From the cell containing the given text, extract its center point as [x, y] coordinate. 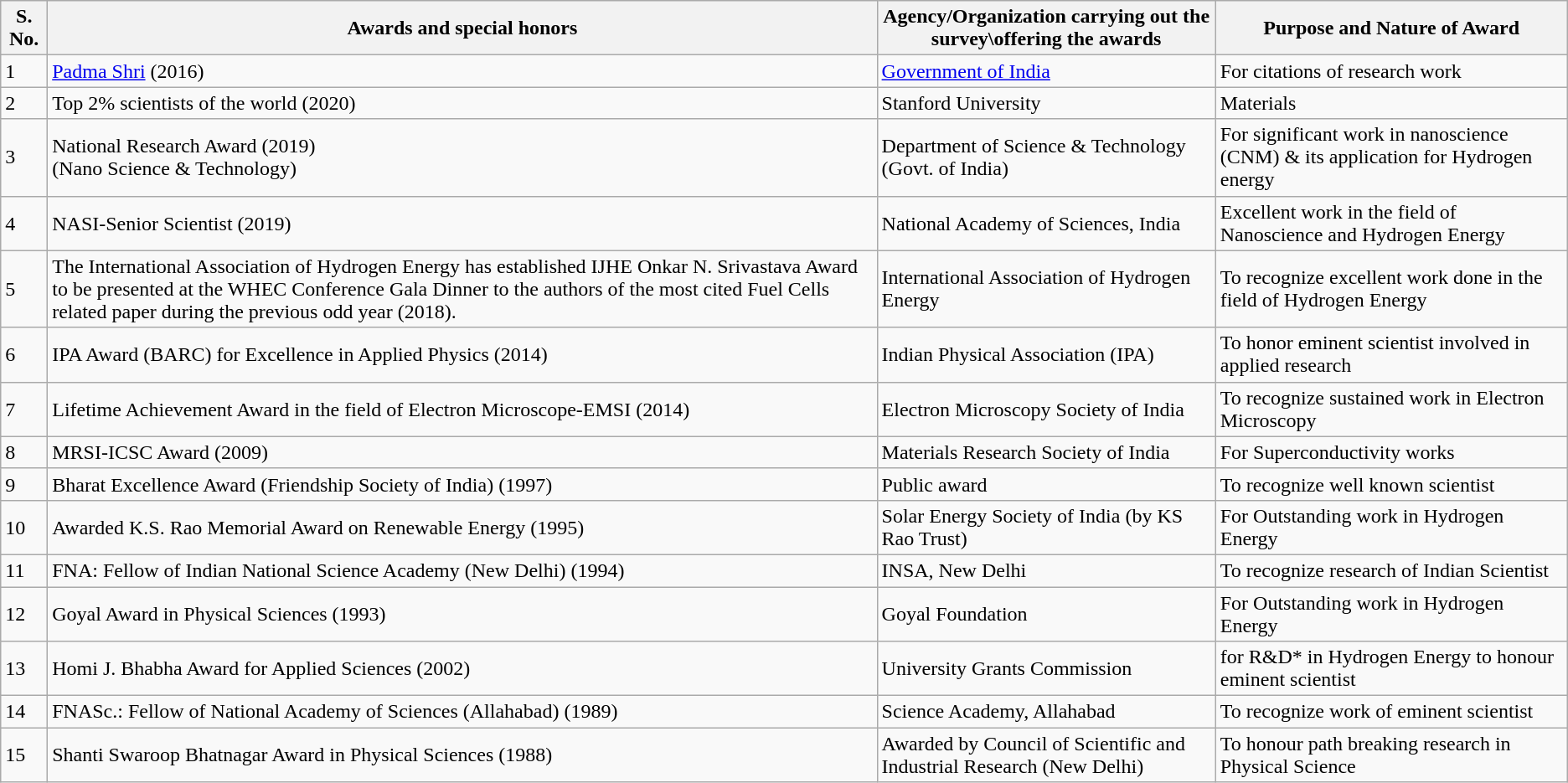
Stanford University [1046, 103]
Awards and special honors [462, 28]
To recognize work of eminent scientist [1391, 712]
Shanti Swaroop Bhatnagar Award in Physical Sciences (1988) [462, 755]
15 [24, 755]
Indian Physical Association (IPA) [1046, 355]
Purpose and Nature of Award [1391, 28]
9 [24, 484]
Government of India [1046, 71]
Bharat Excellence Award (Friendship Society of India) (1997) [462, 484]
Materials Research Society of India [1046, 452]
Lifetime Achievement Award in the field of Electron Microscope-EMSI (2014) [462, 409]
For significant work in nanoscience (CNM) & its application for Hydrogen energy [1391, 157]
FNA: Fellow of Indian National Science Academy (New Delhi) (1994) [462, 570]
2 [24, 103]
Electron Microscopy Society of India [1046, 409]
Homi J. Bhabha Award for Applied Sciences (2002) [462, 668]
S. No. [24, 28]
14 [24, 712]
7 [24, 409]
1 [24, 71]
12 [24, 613]
For Superconductivity works [1391, 452]
To recognize research of Indian Scientist [1391, 570]
To recognize sustained work in Electron Microscopy [1391, 409]
13 [24, 668]
Goyal Foundation [1046, 613]
FNASc.: Fellow of National Academy of Sciences (Allahabad) (1989) [462, 712]
Science Academy, Allahabad [1046, 712]
for R&D* in Hydrogen Energy to honour eminent scientist [1391, 668]
National Research Award (2019)(Nano Science & Technology) [462, 157]
Department of Science & Technology(Govt. of India) [1046, 157]
Padma Shri (2016) [462, 71]
To honor eminent scientist involved in applied research [1391, 355]
To recognize well known scientist [1391, 484]
5 [24, 289]
IPA Award (BARC) for Excellence in Applied Physics (2014) [462, 355]
National Academy of Sciences, India [1046, 223]
Awarded by Council of Scientific and Industrial Research (New Delhi) [1046, 755]
International Association of Hydrogen Energy [1046, 289]
6 [24, 355]
INSA, New Delhi [1046, 570]
4 [24, 223]
For citations of research work [1391, 71]
Goyal Award in Physical Sciences (1993) [462, 613]
11 [24, 570]
Excellent work in the field of Nanoscience and Hydrogen Energy [1391, 223]
To honour path breaking research in Physical Science [1391, 755]
Top 2% scientists of the world (2020) [462, 103]
8 [24, 452]
NASI-Senior Scientist (2019) [462, 223]
Solar Energy Society of India (by KS Rao Trust) [1046, 528]
MRSI-ICSC Award (2009) [462, 452]
Agency/Organization carrying out the survey\offering the awards [1046, 28]
Awarded K.S. Rao Memorial Award on Renewable Energy (1995) [462, 528]
Materials [1391, 103]
3 [24, 157]
To recognize excellent work done in the field of Hydrogen Energy [1391, 289]
University Grants Commission [1046, 668]
Public award [1046, 484]
10 [24, 528]
